Return [x, y] of the center of cell containing provided text 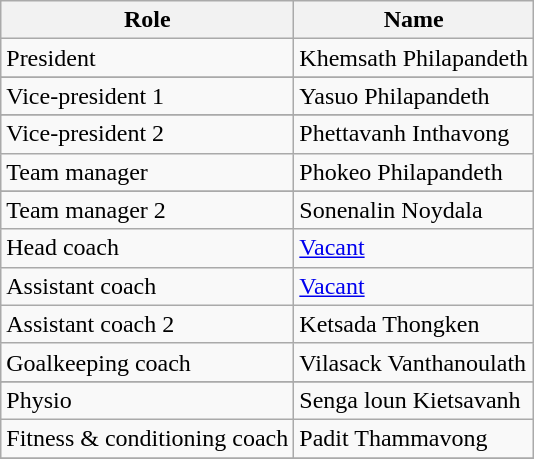
Physio [148, 400]
Yasuo Philapandeth [414, 96]
Padit Thammavong [414, 438]
Name [414, 20]
Team manager 2 [148, 210]
Phokeo Philapandeth [414, 172]
Vice-president 2 [148, 134]
Role [148, 20]
Senga loun Kietsavanh [414, 400]
Assistant coach [148, 286]
Vilasack Vanthanoulath [414, 362]
Head coach [148, 248]
Fitness & conditioning coach [148, 438]
Sonenalin Noydala [414, 210]
Phettavanh Inthavong [414, 134]
Ketsada Thongken [414, 324]
President [148, 58]
Assistant coach 2 [148, 324]
Vice-president 1 [148, 96]
Team manager [148, 172]
Goalkeeping coach [148, 362]
Khemsath Philapandeth [414, 58]
